For the text-containing cell, return its midpoint in [X, Y] coordinate format. 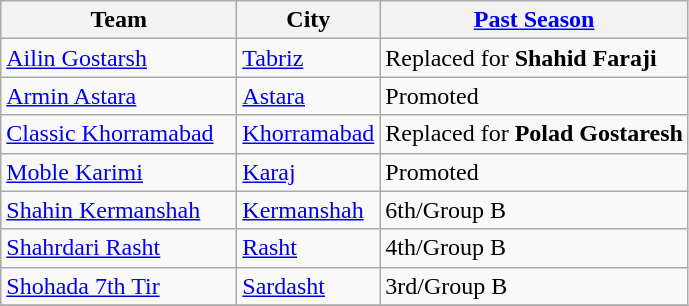
4th/Group B [534, 248]
Moble Karimi [119, 172]
Khorramabad [308, 134]
Replaced for Polad Gostaresh [534, 134]
Team [119, 20]
Shahin Kermanshah [119, 210]
6th/Group B [534, 210]
Replaced for Shahid Faraji [534, 58]
Ailin Gostarsh [119, 58]
Classic Khorramabad [119, 134]
City [308, 20]
Shohada 7th Tir [119, 286]
Astara [308, 96]
Karaj [308, 172]
Rasht [308, 248]
Past Season [534, 20]
3rd/Group B [534, 286]
Shahrdari Rasht [119, 248]
Armin Astara [119, 96]
Sardasht [308, 286]
Kermanshah [308, 210]
Tabriz [308, 58]
